Output the (X, Y) coordinate of the center of the cell containing the given text.  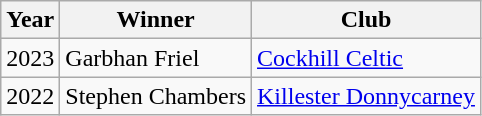
Garbhan Friel (156, 58)
Cockhill Celtic (366, 58)
2022 (30, 96)
Year (30, 20)
Winner (156, 20)
2023 (30, 58)
Killester Donnycarney (366, 96)
Stephen Chambers (156, 96)
Club (366, 20)
